Scan for the cell matching the given text and deliver its [X, Y] coordinate at center. 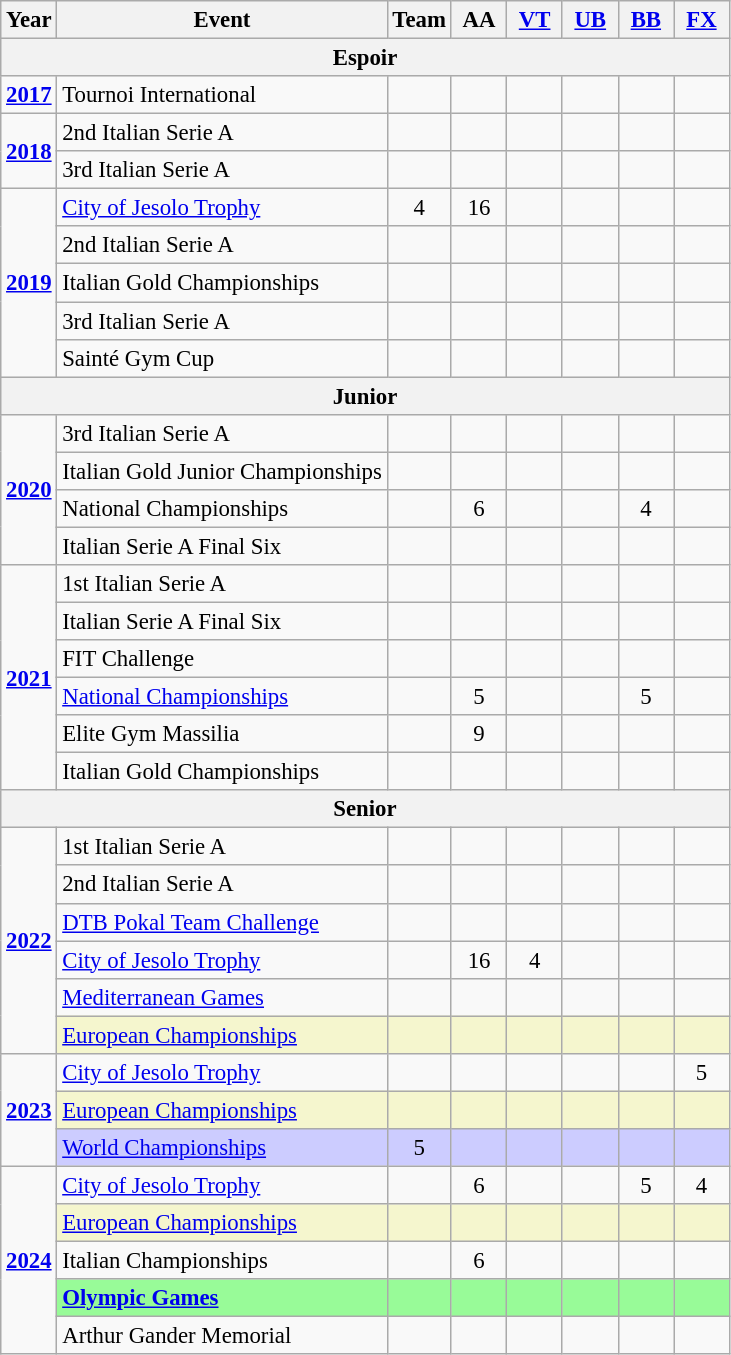
Arthur Gander Memorial [222, 1336]
9 [479, 734]
2022 [29, 941]
BB [646, 20]
AA [479, 20]
Year [29, 20]
DTB Pokal Team Challenge [222, 922]
FX [702, 20]
Event [222, 20]
Mediterranean Games [222, 997]
2019 [29, 283]
2021 [29, 678]
2024 [29, 1260]
Junior [365, 396]
World Championships [222, 1148]
Tournoi International [222, 95]
Elite Gym Massilia [222, 734]
FIT Challenge [222, 659]
Espoir [365, 58]
Senior [365, 809]
2020 [29, 489]
Team [419, 20]
Sainté Gym Cup [222, 358]
Italian Championships [222, 1261]
2023 [29, 1110]
VT [535, 20]
2017 [29, 95]
2018 [29, 152]
Italian Gold Junior Championships [222, 471]
UB [590, 20]
Olympic Games [222, 1298]
